Determine the (X, Y) coordinate at the center of the cell enclosing the given text.  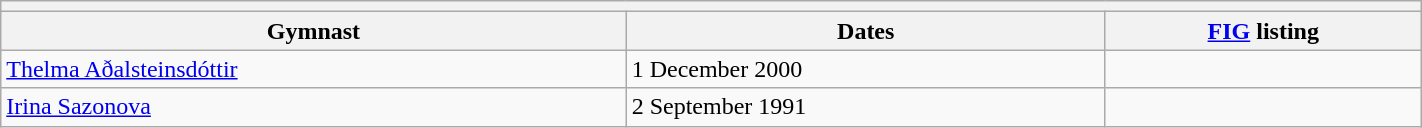
2 September 1991 (866, 107)
Thelma Aðalsteinsdóttir (314, 69)
Dates (866, 31)
Gymnast (314, 31)
Irina Sazonova (314, 107)
FIG listing (1263, 31)
1 December 2000 (866, 69)
